Provide the [x, y] coordinate of the cell's center where the given text is located.  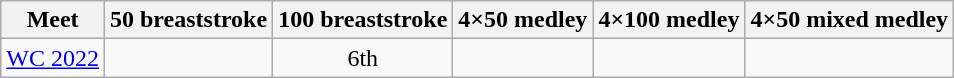
4×100 medley [669, 20]
6th [363, 58]
4×50 mixed medley [850, 20]
4×50 medley [523, 20]
100 breaststroke [363, 20]
Meet [53, 20]
50 breaststroke [188, 20]
WC 2022 [53, 58]
